Provide the [x, y] coordinate of the cell's center where the given text is located.  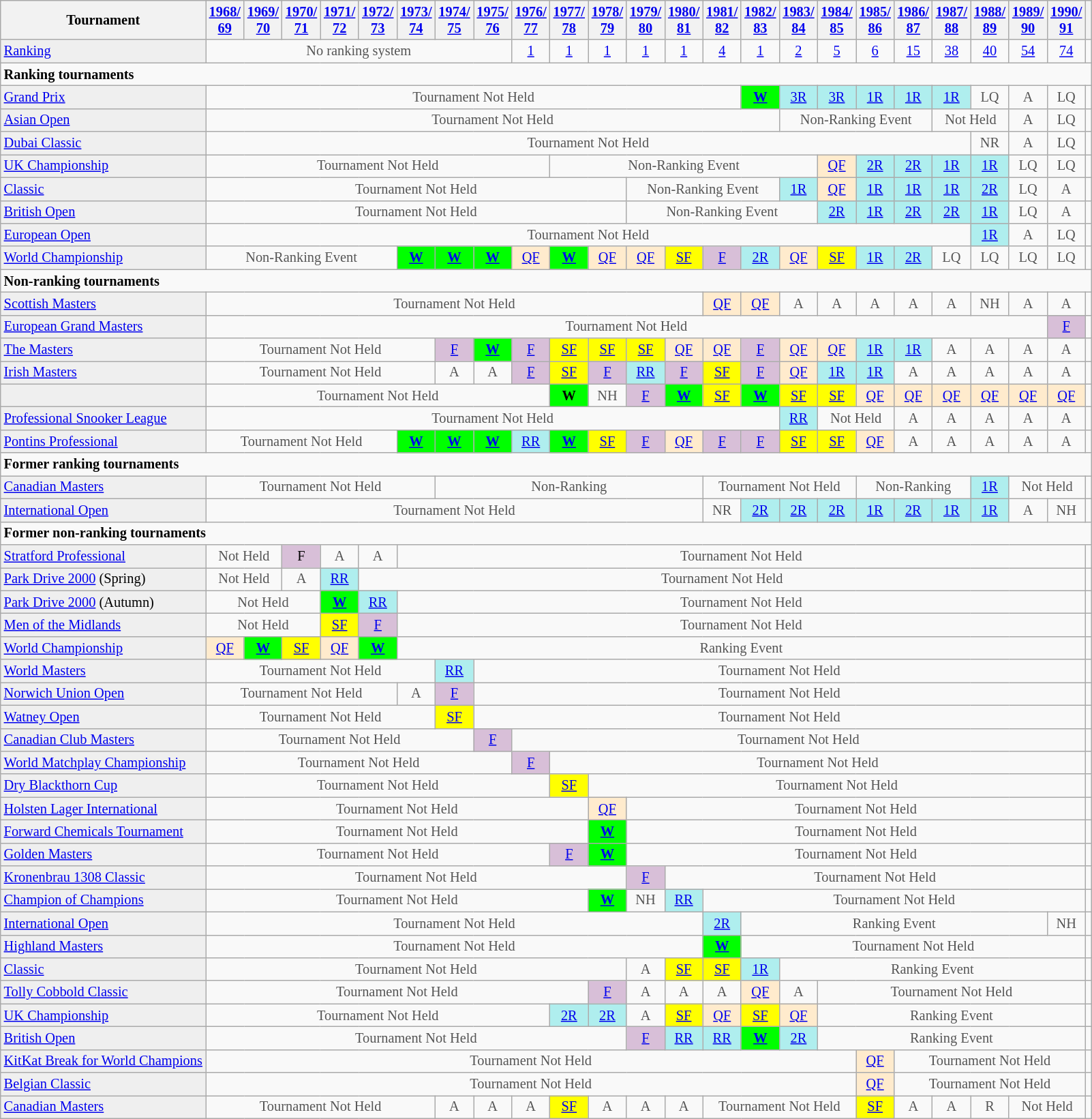
1986/87 [913, 20]
1976/77 [531, 20]
Norwich Union Open [104, 693]
Dry Blackthorn Cup [104, 786]
Professional Snooker League [104, 418]
World Masters [104, 671]
40 [990, 51]
1971/72 [339, 20]
74 [1066, 51]
Irish Masters [104, 372]
Tolly Cobbold Classic [104, 992]
1989/90 [1028, 20]
R [990, 1107]
Pontins Professional [104, 441]
Watney Open [104, 717]
1977/78 [569, 20]
Tournament [104, 20]
European Open [104, 235]
Non-ranking tournaments [547, 281]
Ranking tournaments [547, 74]
The Masters [104, 350]
Park Drive 2000 (Spring) [104, 579]
No ranking system [359, 51]
Dubai Classic [104, 143]
1968/69 [225, 20]
1984/85 [837, 20]
Forward Chemicals Tournament [104, 831]
Champion of Champions [104, 900]
2 [798, 51]
1983/84 [798, 20]
Golden Masters [104, 854]
1979/80 [646, 20]
Stratford Professional [104, 556]
1973/74 [416, 20]
Men of the Midlands [104, 625]
Former ranking tournaments [547, 464]
1981/82 [722, 20]
Highland Masters [104, 946]
1975/76 [493, 20]
Scottish Masters [104, 303]
1980/81 [684, 20]
1982/83 [760, 20]
Asian Open [104, 120]
KitKat Break for World Champions [104, 1061]
1990/91 [1066, 20]
1987/88 [952, 20]
Holsten Lager International [104, 809]
15 [913, 51]
Grand Prix [104, 97]
Park Drive 2000 (Autumn) [104, 602]
Former non-ranking tournaments [547, 533]
Kronenbrau 1308 Classic [104, 878]
1970/71 [301, 20]
1972/73 [378, 20]
1969/70 [263, 20]
5 [837, 51]
1974/75 [454, 20]
Belgian Classic [104, 1084]
European Grand Masters [104, 327]
World Matchplay Championship [104, 762]
4 [722, 51]
38 [952, 51]
54 [1028, 51]
Ranking [104, 51]
1985/86 [875, 20]
6 [875, 51]
Canadian Club Masters [104, 740]
1978/79 [607, 20]
1988/89 [990, 20]
